Pinpoint the cell where the given text exists, returning its (X, Y) midpoint coordinate. 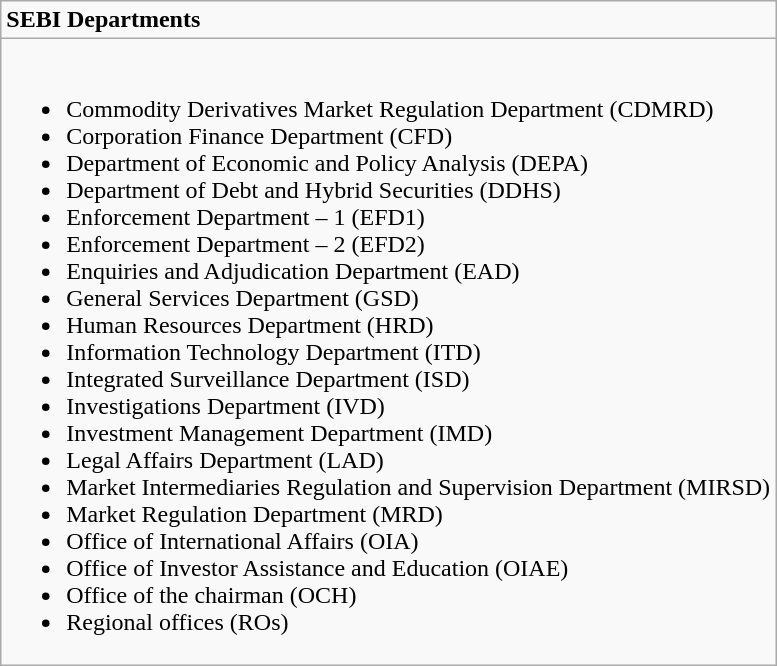
SEBI Departments (388, 20)
